Extract the (X, Y) coordinate from the center of the cell holding the provided text.  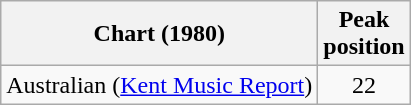
Peakposition (364, 34)
Chart (1980) (160, 34)
Australian (Kent Music Report) (160, 85)
22 (364, 85)
